Search for the cell housing the specified text and yield its (x, y) center coordinate. 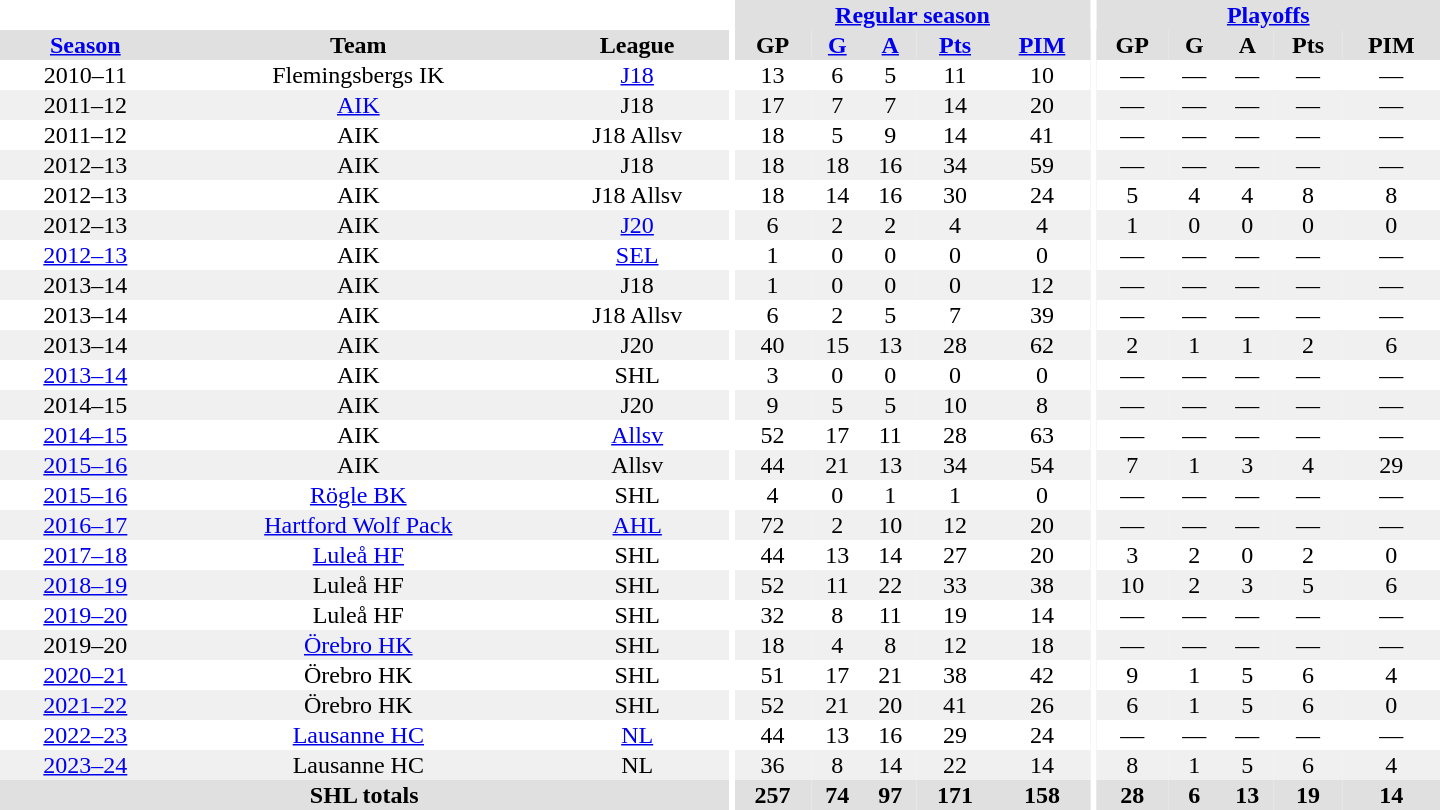
Team (358, 45)
39 (1042, 315)
15 (838, 345)
36 (772, 765)
27 (955, 555)
97 (890, 795)
2020–21 (86, 675)
2016–17 (86, 525)
40 (772, 345)
Playoffs (1268, 15)
2022–23 (86, 735)
171 (955, 795)
League (638, 45)
158 (1042, 795)
62 (1042, 345)
2010–11 (86, 75)
2023–24 (86, 765)
42 (1042, 675)
72 (772, 525)
Season (86, 45)
Flemingsbergs IK (358, 75)
Regular season (912, 15)
59 (1042, 165)
74 (838, 795)
2017–18 (86, 555)
32 (772, 615)
33 (955, 585)
AHL (638, 525)
Hartford Wolf Pack (358, 525)
SEL (638, 255)
51 (772, 675)
30 (955, 195)
2021–22 (86, 705)
26 (1042, 705)
Rögle BK (358, 495)
2018–19 (86, 585)
257 (772, 795)
54 (1042, 465)
63 (1042, 435)
SHL totals (364, 795)
